Detect which cell encompasses the target text, then output its (X, Y) center coordinate. 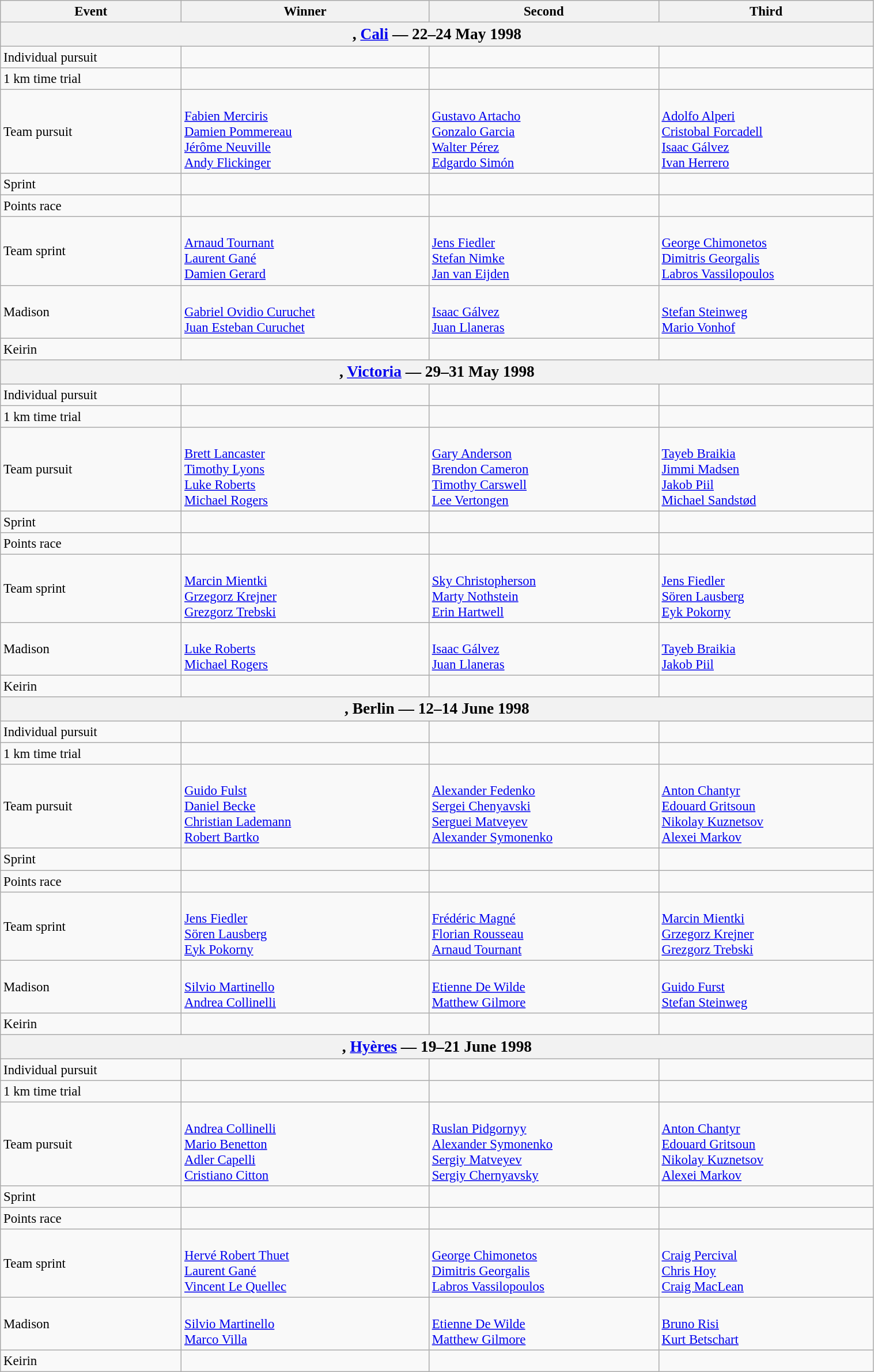
Brett Lancaster Timothy Lyons Luke Roberts Michael Rogers (305, 469)
, Berlin — 12–14 June 1998 (437, 709)
Guido Furst Stefan Steinweg (766, 987)
Fabien Merciris Damien Pommereau Jérôme Neuville Andy Flickinger (305, 132)
Jens Fiedler Stefan Nimke Jan van Eijden (544, 251)
Adolfo Alperi Cristobal Forcadell Isaac Gálvez Ivan Herrero (766, 132)
Gary Anderson Brendon Cameron Timothy Carswell Lee Vertongen (544, 469)
Sky Christopherson Marty Nothstein Erin Hartwell (544, 589)
Third (766, 12)
Gabriel Ovidio Curuchet Juan Esteban Curuchet (305, 312)
Bruno Risi Kurt Betschart (766, 1324)
Silvio Martinello Marco Villa (305, 1324)
Tayeb Braikia Jimmi Madsen Jakob Piil Michael Sandstød (766, 469)
Second (544, 12)
Andrea Collinelli Mario Benetton Adler Capelli Cristiano Citton (305, 1144)
Alexander Fedenko Sergei Chenyavski Serguei Matveyev Alexander Symonenko (544, 807)
Ruslan Pidgornyy Alexander Symonenko Sergiy Matveyev Sergiy Chernyavsky (544, 1144)
Silvio Martinello Andrea Collinelli (305, 987)
Luke Roberts Michael Rogers (305, 649)
Craig Percival Chris Hoy Craig MacLean (766, 1264)
, Victoria — 29–31 May 1998 (437, 372)
Arnaud Tournant Laurent Gané Damien Gerard (305, 251)
Guido Fulst Daniel Becke Christian Lademann Robert Bartko (305, 807)
, Hyères — 19–21 June 1998 (437, 1047)
Event (91, 12)
Hervé Robert Thuet Laurent Gané Vincent Le Quellec (305, 1264)
Frédéric Magné Florian Rousseau Arnaud Tournant (544, 926)
Gustavo Artacho Gonzalo Garcia Walter Pérez Edgardo Simón (544, 132)
Tayeb Braikia Jakob Piil (766, 649)
Stefan Steinweg Mario Vonhof (766, 312)
, Cali — 22–24 May 1998 (437, 35)
Winner (305, 12)
